Scan for the cell matching the given text and deliver its [x, y] coordinate at center. 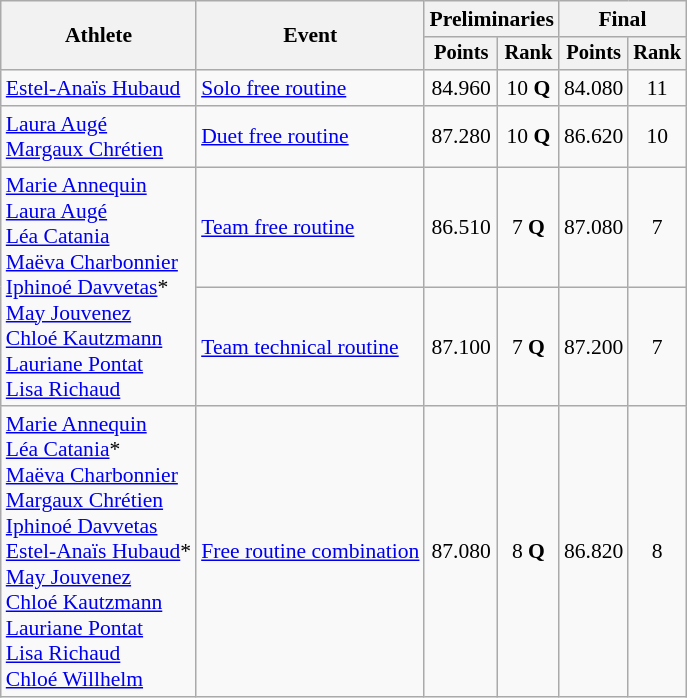
87.100 [461, 347]
8 [657, 552]
Athlete [98, 36]
84.080 [594, 88]
Estel-Anaïs Hubaud [98, 88]
Team technical routine [310, 347]
10 [657, 136]
11 [657, 88]
8 Q [528, 552]
Duet free routine [310, 136]
Marie AnnequinLaura AugéLéa CataniaMaëva CharbonnierIphinoé Davvetas*May JouvenezChloé KautzmannLauriane PontatLisa Richaud [98, 287]
86.820 [594, 552]
Free routine combination [310, 552]
84.960 [461, 88]
86.620 [594, 136]
86.510 [461, 227]
Solo free routine [310, 88]
87.280 [461, 136]
Laura AugéMargaux Chrétien [98, 136]
Team free routine [310, 227]
87.200 [594, 347]
Preliminaries [491, 19]
Final [622, 19]
Event [310, 36]
